Scan for the cell matching the given text and deliver its (X, Y) coordinate at center. 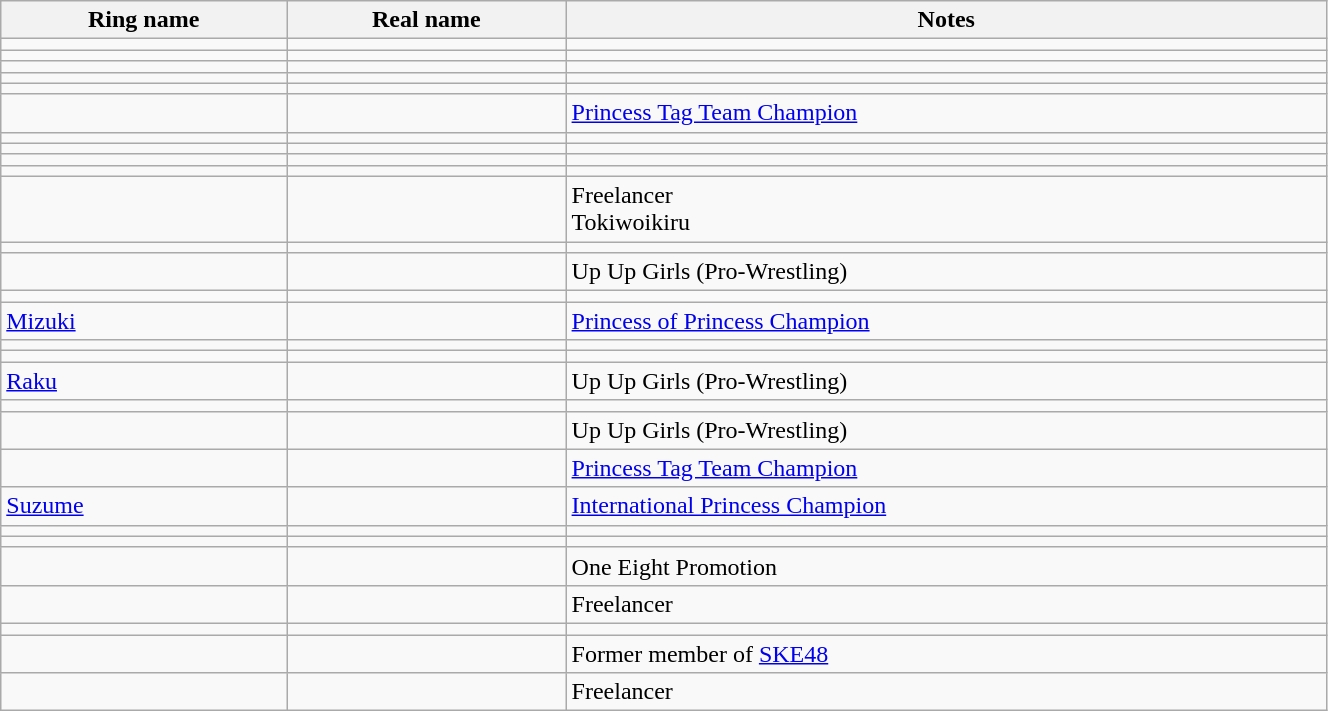
Raku (144, 381)
Former member of SKE48 (946, 653)
Notes (946, 20)
One Eight Promotion (946, 566)
Princess of Princess Champion (946, 321)
Real name (427, 20)
Suzume (144, 506)
International Princess Champion (946, 506)
FreelancerTokiwoikiru (946, 208)
Mizuki (144, 321)
Ring name (144, 20)
